Determine the (x, y) coordinate at the center of the cell enclosing the given text.  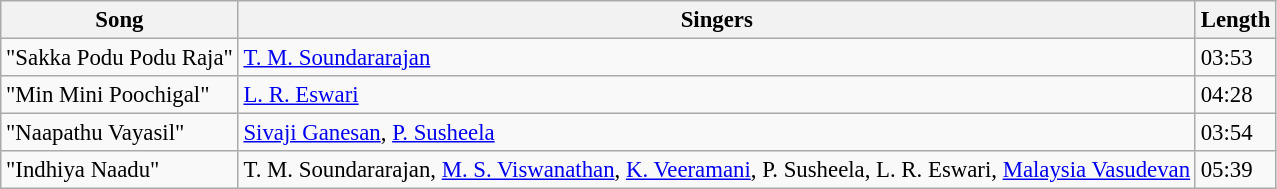
"Min Mini Poochigal" (120, 95)
T. M. Soundararajan (716, 58)
"Sakka Podu Podu Raja" (120, 58)
Song (120, 20)
T. M. Soundararajan, M. S. Viswanathan, K. Veeramani, P. Susheela, L. R. Eswari, Malaysia Vasudevan (716, 170)
Sivaji Ganesan, P. Susheela (716, 133)
04:28 (1235, 95)
L. R. Eswari (716, 95)
03:54 (1235, 133)
Length (1235, 20)
"Naapathu Vayasil" (120, 133)
05:39 (1235, 170)
03:53 (1235, 58)
Singers (716, 20)
"Indhiya Naadu" (120, 170)
